Return (x, y) of the center of cell containing provided text 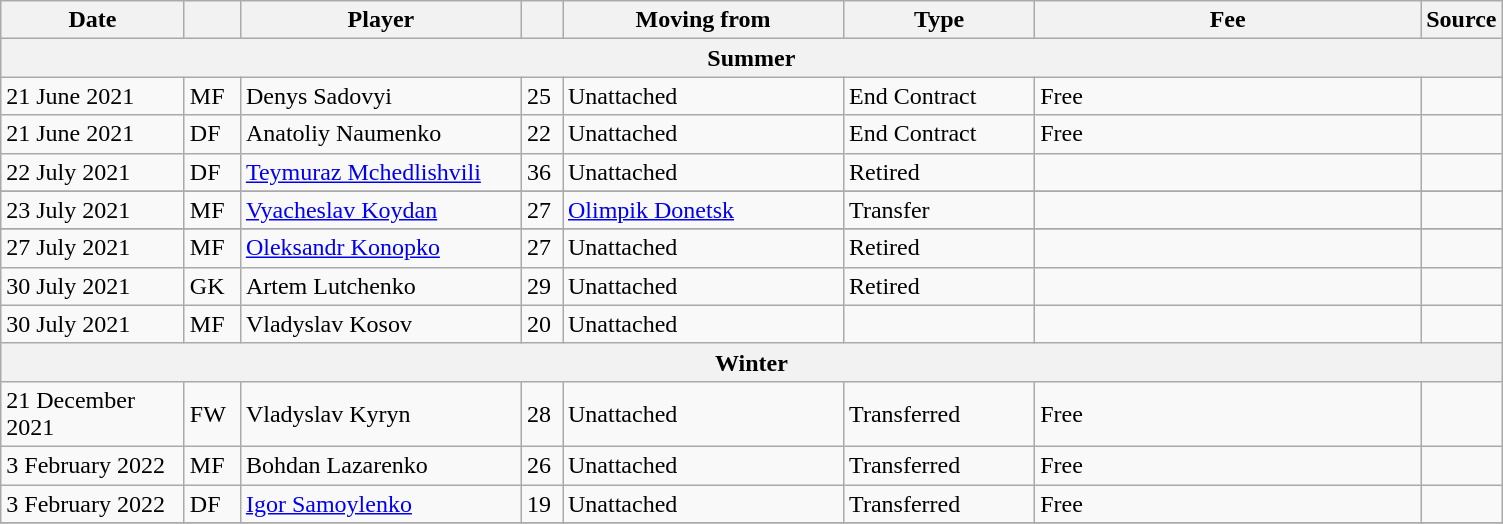
22 July 2021 (93, 172)
FW (212, 414)
28 (542, 414)
GK (212, 286)
20 (542, 324)
Artem Lutchenko (380, 286)
Igor Samoylenko (380, 503)
Denys Sadovyi (380, 96)
25 (542, 96)
Vladyslav Kyryn (380, 414)
Olimpik Donetsk (702, 210)
Anatoliy Naumenko (380, 134)
Moving from (702, 20)
Fee (1228, 20)
26 (542, 465)
23 July 2021 (93, 210)
27 July 2021 (93, 248)
22 (542, 134)
29 (542, 286)
Source (1462, 20)
21 December 2021 (93, 414)
19 (542, 503)
Player (380, 20)
Vyacheslav Koydan (380, 210)
Bohdan Lazarenko (380, 465)
Date (93, 20)
Transfer (940, 210)
36 (542, 172)
Oleksandr Konopko (380, 248)
Summer (752, 58)
Teymuraz Mchedlishvili (380, 172)
Type (940, 20)
Vladyslav Kosov (380, 324)
Winter (752, 362)
